Scan for the cell matching the given text and deliver its (X, Y) coordinate at center. 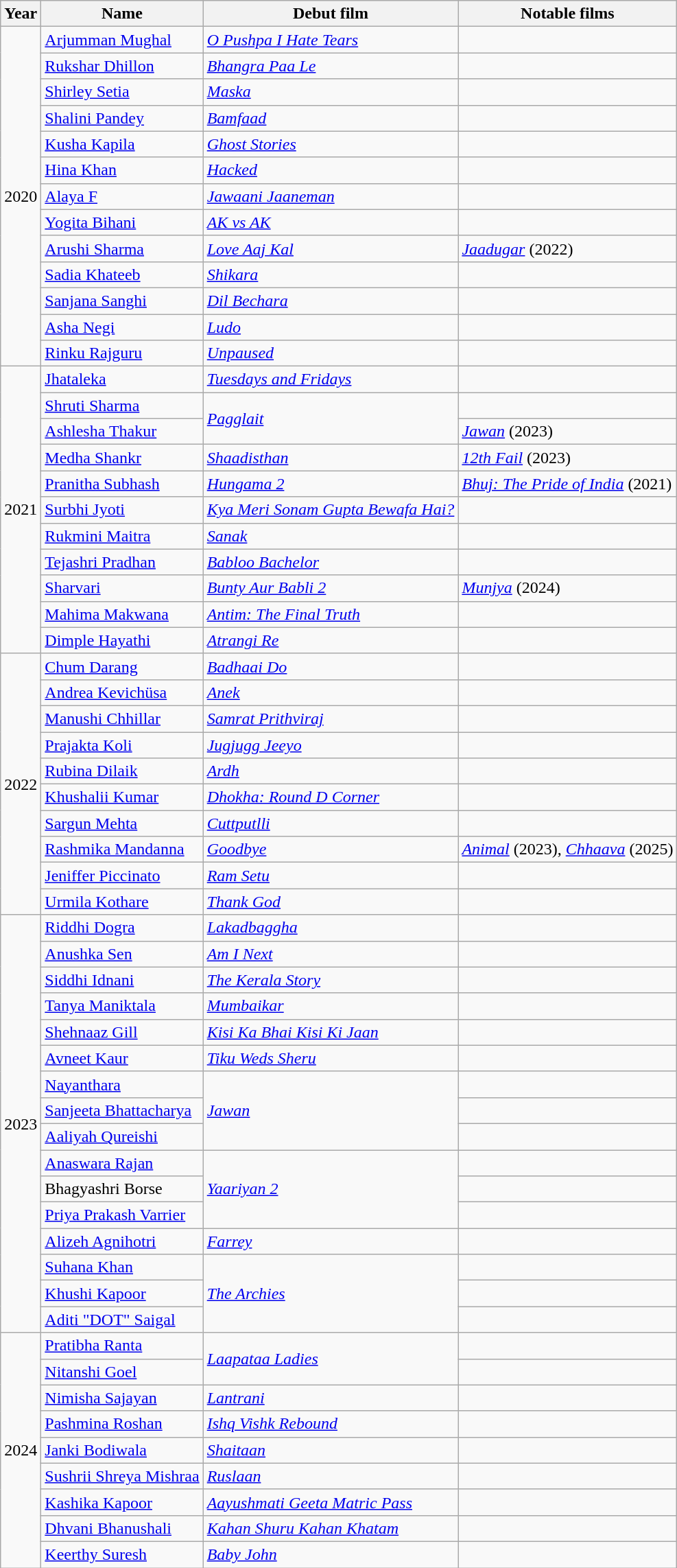
Rinku Rajguru (122, 353)
Anek (331, 692)
Yogita Bihani (122, 222)
Debut film (331, 14)
Alaya F (122, 196)
Farrey (331, 1241)
Babloo Bachelor (331, 562)
Shaadisthan (331, 458)
Arushi Sharma (122, 248)
Bhuj: The Pride of India (2021) (568, 484)
Urmila Kothare (122, 902)
Bunty Aur Babli 2 (331, 588)
Avneet Kaur (122, 1058)
Andrea Kevichüsa (122, 692)
Am I Next (331, 954)
Notable films (568, 14)
Sargun Mehta (122, 823)
Jawan (2023) (568, 432)
Nimisha Sajayan (122, 1398)
The Archies (331, 1294)
Prajakta Koli (122, 745)
Ghost Stories (331, 144)
Goodbye (331, 850)
Kashika Kapoor (122, 1502)
Sanjeeta Bhattacharya (122, 1110)
Sanjana Sanghi (122, 301)
Hacked (331, 170)
Samrat Prithviraj (331, 718)
Maska (331, 92)
Tiku Weds Sheru (331, 1058)
Jeniffer Piccinato (122, 876)
2022 (21, 784)
Love Aaj Kal (331, 248)
Dhvani Bhanushali (122, 1528)
Aayushmati Geeta Matric Pass (331, 1502)
2024 (21, 1451)
Year (21, 14)
Asha Negi (122, 327)
Alizeh Agnihotri (122, 1241)
Bhangra Paa Le (331, 66)
Shikara (331, 274)
Janki Bodiwala (122, 1450)
Bamfaad (331, 118)
Bhagyashri Borse (122, 1189)
Dil Bechara (331, 301)
Sushrii Shreya Mishraa (122, 1476)
Keerthy Suresh (122, 1554)
Shaitaan (331, 1450)
Anushka Sen (122, 954)
Nayanthara (122, 1084)
Lakadbaggha (331, 928)
Jaadugar (2022) (568, 248)
Dhokha: Round D Corner (331, 797)
Badhaai Do (331, 666)
Kusha Kapila (122, 144)
Dimple Hayathi (122, 640)
Rukshar Dhillon (122, 66)
Khushalii Kumar (122, 797)
Ishq Vishk Rebound (331, 1424)
Rashmika Mandanna (122, 850)
Laapataa Ladies (331, 1359)
Mumbaikar (331, 1006)
Nitanshi Goel (122, 1372)
O Pushpa I Hate Tears (331, 40)
Baby John (331, 1554)
Rukmini Maitra (122, 536)
Arjumman Mughal (122, 40)
Ram Setu (331, 876)
Pratibha Ranta (122, 1346)
Thank God (331, 902)
Ashlesha Thakur (122, 432)
Atrangi Re (331, 640)
Aaliyah Qureishi (122, 1136)
Kya Meri Sonam Gupta Bewafa Hai? (331, 510)
Ardh (331, 771)
Ruslaan (331, 1476)
Shruti Sharma (122, 406)
Jawan (331, 1110)
2021 (21, 511)
Shirley Setia (122, 92)
Hungama 2 (331, 484)
Shehnaaz Gill (122, 1032)
Ludo (331, 327)
Name (122, 14)
The Kerala Story (331, 980)
Jhataleka (122, 379)
Yaariyan 2 (331, 1189)
Riddhi Dogra (122, 928)
Shalini Pandey (122, 118)
Animal (2023), Chhaava (2025) (568, 850)
Pashmina Roshan (122, 1424)
Kisi Ka Bhai Kisi Ki Jaan (331, 1032)
Sharvari (122, 588)
Munjya (2024) (568, 588)
2020 (21, 196)
2023 (21, 1124)
Medha Shankr (122, 458)
Tanya Maniktala (122, 1006)
Anaswara Rajan (122, 1163)
Pagglait (331, 419)
Siddhi Idnani (122, 980)
Sadia Khateeb (122, 274)
Mahima Makwana (122, 614)
Jawaani Jaaneman (331, 196)
Khushi Kapoor (122, 1294)
Manushi Chhillar (122, 718)
Jugjugg Jeeyo (331, 745)
Rubina Dilaik (122, 771)
Tejashri Pradhan (122, 562)
Suhana Khan (122, 1267)
Pranitha Subhash (122, 484)
AK vs AK (331, 222)
Priya Prakash Varrier (122, 1215)
12th Fail (2023) (568, 458)
Antim: The Final Truth (331, 614)
Aditi "DOT" Saigal (122, 1320)
Sanak (331, 536)
Lantrani (331, 1398)
Hina Khan (122, 170)
Chum Darang (122, 666)
Cuttputlli (331, 823)
Surbhi Jyoti (122, 510)
Unpaused (331, 353)
Kahan Shuru Kahan Khatam (331, 1528)
Tuesdays and Fridays (331, 379)
